From the cell containing the given text, extract its center point as [x, y] coordinate. 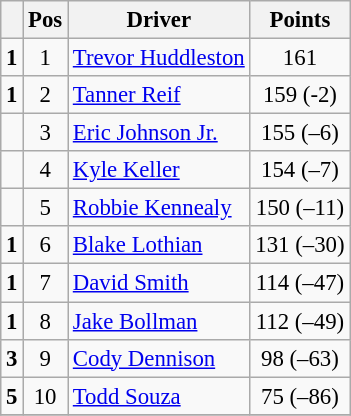
7 [46, 283]
Todd Souza [160, 396]
10 [46, 396]
Cody Dennison [160, 358]
9 [46, 358]
David Smith [160, 283]
Pos [46, 20]
Robbie Kennealy [160, 208]
6 [46, 245]
98 (–63) [300, 358]
155 (–6) [300, 133]
Kyle Keller [160, 170]
112 (–49) [300, 321]
Trevor Huddleston [160, 58]
131 (–30) [300, 245]
Jake Bollman [160, 321]
Eric Johnson Jr. [160, 133]
Points [300, 20]
8 [46, 321]
150 (–11) [300, 208]
2 [46, 95]
Tanner Reif [160, 95]
161 [300, 58]
Driver [160, 20]
Blake Lothian [160, 245]
114 (–47) [300, 283]
159 (-2) [300, 95]
4 [46, 170]
75 (–86) [300, 396]
154 (–7) [300, 170]
